Return the (x, y) coordinate for the center point of the cell that contains the specified text.  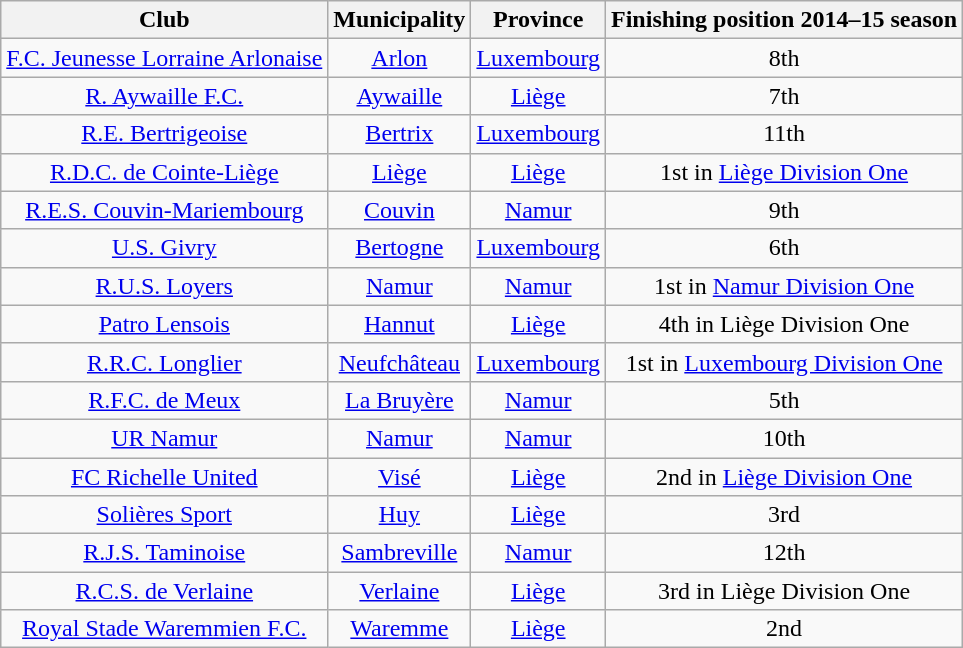
R.U.S. Loyers (164, 286)
7th (784, 96)
R.E.S. Couvin-Mariembourg (164, 210)
Municipality (400, 20)
Province (538, 20)
FC Richelle United (164, 477)
5th (784, 400)
La Bruyère (400, 400)
11th (784, 134)
9th (784, 210)
6th (784, 248)
R.R.C. Longlier (164, 362)
U.S. Givry (164, 248)
R.F.C. de Meux (164, 400)
Patro Lensois (164, 324)
R.J.S. Taminoise (164, 553)
Couvin (400, 210)
Aywaille (400, 96)
1st in Luxembourg Division One (784, 362)
2nd (784, 629)
Finishing position 2014–15 season (784, 20)
R.C.S. de Verlaine (164, 591)
R.E. Bertrigeoise (164, 134)
12th (784, 553)
Bertogne (400, 248)
Royal Stade Waremmien F.C. (164, 629)
F.C. Jeunesse Lorraine Arlonaise (164, 58)
8th (784, 58)
Bertrix (400, 134)
Waremme (400, 629)
Club (164, 20)
Arlon (400, 58)
R.D.C. de Cointe-Liège (164, 172)
1st in Namur Division One (784, 286)
10th (784, 438)
Huy (400, 515)
R. Aywaille F.C. (164, 96)
2nd in Liège Division One (784, 477)
3rd in Liège Division One (784, 591)
Verlaine (400, 591)
3rd (784, 515)
UR Namur (164, 438)
4th in Liège Division One (784, 324)
Hannut (400, 324)
Sambreville (400, 553)
Neufchâteau (400, 362)
Visé (400, 477)
Solières Sport (164, 515)
1st in Liège Division One (784, 172)
